Provide the [x, y] coordinate of the cell's center where the given text is located.  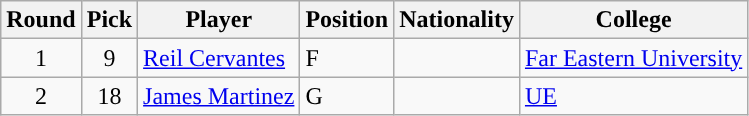
James Martinez [219, 96]
Player [219, 20]
18 [109, 96]
Far Eastern University [633, 58]
G [347, 96]
9 [109, 58]
Round [41, 20]
Nationality [457, 20]
Reil Cervantes [219, 58]
F [347, 58]
Position [347, 20]
2 [41, 96]
College [633, 20]
1 [41, 58]
Pick [109, 20]
UE [633, 96]
